Locate the cell with the specified text and output its [X, Y] center coordinate. 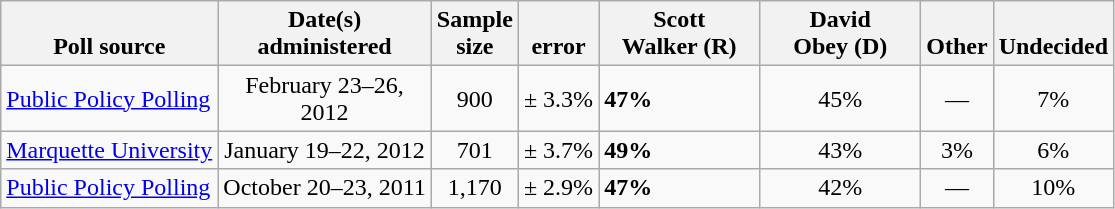
45% [840, 98]
ScottWalker (R) [680, 34]
October 20–23, 2011 [325, 188]
1,170 [474, 188]
7% [1053, 98]
900 [474, 98]
Undecided [1053, 34]
Marquette University [110, 150]
error [558, 34]
± 2.9% [558, 188]
Samplesize [474, 34]
± 3.7% [558, 150]
43% [840, 150]
49% [680, 150]
3% [957, 150]
January 19–22, 2012 [325, 150]
Date(s)administered [325, 34]
February 23–26, 2012 [325, 98]
42% [840, 188]
Poll source [110, 34]
10% [1053, 188]
Other [957, 34]
6% [1053, 150]
± 3.3% [558, 98]
DavidObey (D) [840, 34]
701 [474, 150]
